Detect which cell encompasses the target text, then output its (X, Y) center coordinate. 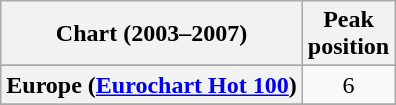
6 (348, 85)
Europe (Eurochart Hot 100) (152, 85)
Chart (2003–2007) (152, 34)
Peakposition (348, 34)
